Find where the given text appears and provide that cell's center as (X, Y) coordinate. 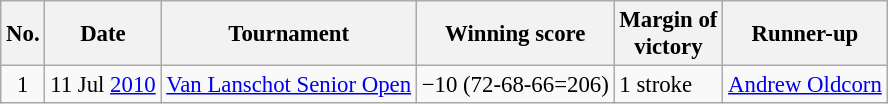
11 Jul 2010 (103, 85)
1 (23, 85)
1 stroke (668, 85)
No. (23, 34)
Van Lanschot Senior Open (288, 85)
Tournament (288, 34)
−10 (72-68-66=206) (515, 85)
Date (103, 34)
Winning score (515, 34)
Margin ofvictory (668, 34)
Andrew Oldcorn (805, 85)
Runner-up (805, 34)
